Locate the cell with the specified text and output its [X, Y] center coordinate. 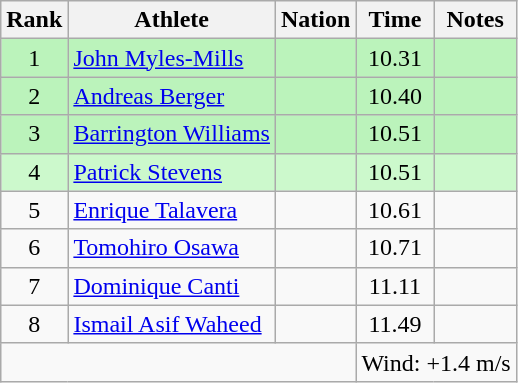
8 [34, 324]
Enrique Talavera [172, 210]
2 [34, 96]
Athlete [172, 20]
10.31 [395, 58]
3 [34, 134]
Rank [34, 20]
John Myles-Mills [172, 58]
Tomohiro Osawa [172, 248]
Ismail Asif Waheed [172, 324]
Wind: +1.4 m/s [436, 362]
11.11 [395, 286]
5 [34, 210]
10.40 [395, 96]
10.71 [395, 248]
7 [34, 286]
Andreas Berger [172, 96]
Dominique Canti [172, 286]
11.49 [395, 324]
Time [395, 20]
Barrington Williams [172, 134]
4 [34, 172]
10.61 [395, 210]
Nation [315, 20]
6 [34, 248]
1 [34, 58]
Notes [475, 20]
Patrick Stevens [172, 172]
